Determine the [x, y] coordinate at the center of the cell enclosing the given text.  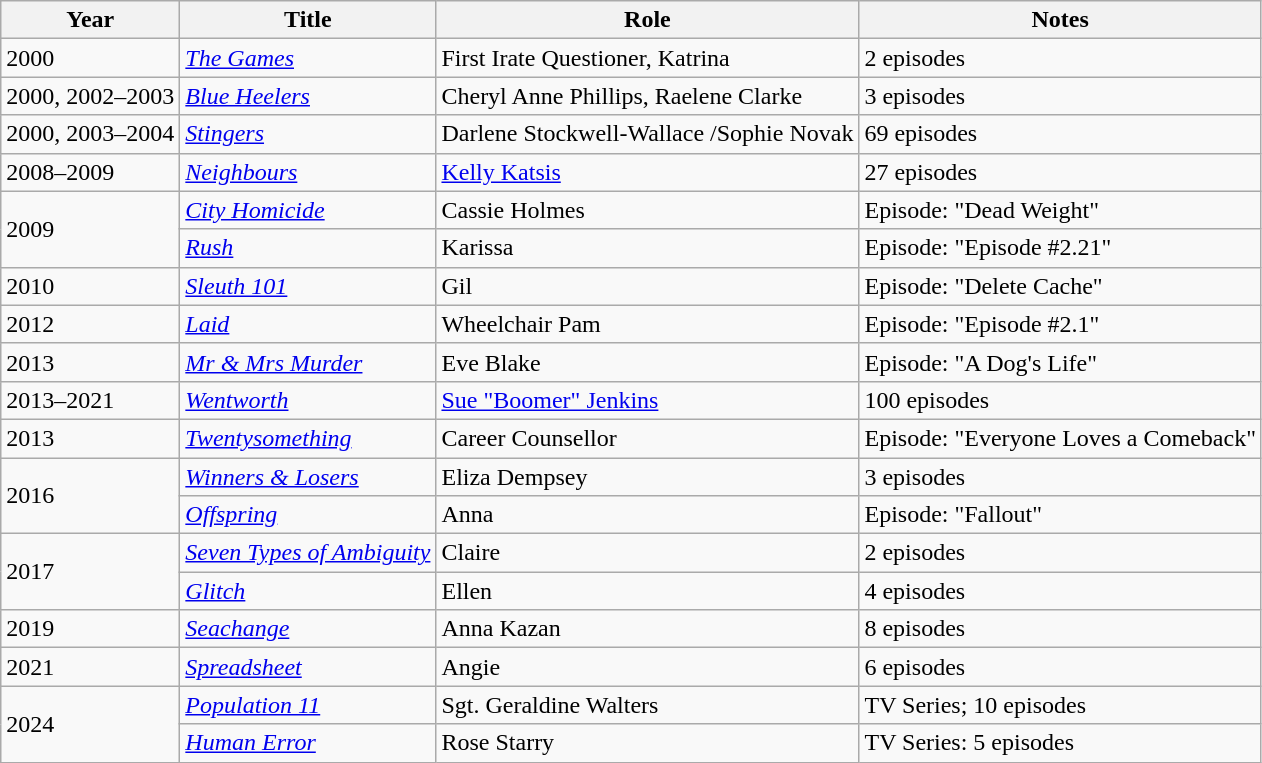
Sgt. Geraldine Walters [648, 705]
Sue "Boomer" Jenkins [648, 400]
Episode: "Episode #2.21" [1060, 248]
Human Error [308, 743]
27 episodes [1060, 172]
Seven Types of Ambiguity [308, 553]
Episode: "Dead Weight" [1060, 210]
2009 [90, 229]
100 episodes [1060, 400]
Cheryl Anne Phillips, Raelene Clarke [648, 96]
Gil [648, 286]
TV Series; 10 episodes [1060, 705]
6 episodes [1060, 667]
Sleuth 101 [308, 286]
2000 [90, 58]
Twentysomething [308, 438]
2024 [90, 724]
Anna [648, 515]
2010 [90, 286]
Cassie Holmes [648, 210]
Year [90, 20]
Episode: "Episode #2.1" [1060, 324]
Laid [308, 324]
2008–2009 [90, 172]
Population 11 [308, 705]
Wentworth [308, 400]
Rose Starry [648, 743]
Notes [1060, 20]
Episode: "A Dog's Life" [1060, 362]
69 episodes [1060, 134]
Karissa [648, 248]
Stingers [308, 134]
8 episodes [1060, 629]
Offspring [308, 515]
2019 [90, 629]
Eve Blake [648, 362]
Claire [648, 553]
Kelly Katsis [648, 172]
Title [308, 20]
First Irate Questioner, Katrina [648, 58]
2000, 2002–2003 [90, 96]
2017 [90, 572]
2012 [90, 324]
City Homicide [308, 210]
Blue Heelers [308, 96]
Seachange [308, 629]
Episode: "Fallout" [1060, 515]
Role [648, 20]
Angie [648, 667]
Spreadsheet [308, 667]
Neighbours [308, 172]
Darlene Stockwell-Wallace /Sophie Novak [648, 134]
Winners & Losers [308, 477]
Eliza Dempsey [648, 477]
Episode: "Delete Cache" [1060, 286]
Anna Kazan [648, 629]
Ellen [648, 591]
TV Series: 5 episodes [1060, 743]
2000, 2003–2004 [90, 134]
2016 [90, 496]
2021 [90, 667]
The Games [308, 58]
Wheelchair Pam [648, 324]
Glitch [308, 591]
Career Counsellor [648, 438]
Episode: "Everyone Loves a Comeback" [1060, 438]
2013–2021 [90, 400]
Rush [308, 248]
Mr & Mrs Murder [308, 362]
4 episodes [1060, 591]
